From the cell containing the given text, extract its center point as [x, y] coordinate. 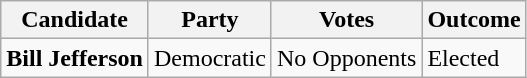
Democratic [210, 58]
Votes [346, 20]
Candidate [75, 20]
Party [210, 20]
Elected [474, 58]
Bill Jefferson [75, 58]
Outcome [474, 20]
No Opponents [346, 58]
